Determine the (X, Y) coordinate at the center of the cell enclosing the given text.  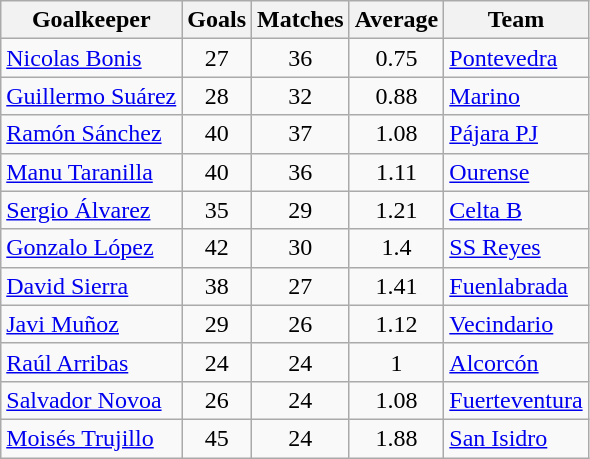
0.88 (396, 96)
1.41 (396, 286)
Celta B (516, 210)
SS Reyes (516, 248)
Pontevedra (516, 58)
Manu Taranilla (92, 172)
1.11 (396, 172)
Raúl Arribas (92, 362)
Marino (516, 96)
David Sierra (92, 286)
45 (217, 438)
Ourense (516, 172)
1.21 (396, 210)
Goals (217, 20)
1.12 (396, 324)
Moisés Trujillo (92, 438)
Fuenlabrada (516, 286)
Javi Muñoz (92, 324)
Nicolas Bonis (92, 58)
Vecindario (516, 324)
Average (396, 20)
Guillermo Suárez (92, 96)
30 (301, 248)
Ramón Sánchez (92, 134)
Fuerteventura (516, 400)
Goalkeeper (92, 20)
Matches (301, 20)
37 (301, 134)
1 (396, 362)
32 (301, 96)
28 (217, 96)
Team (516, 20)
0.75 (396, 58)
1.88 (396, 438)
Salvador Novoa (92, 400)
Sergio Álvarez (92, 210)
42 (217, 248)
38 (217, 286)
San Isidro (516, 438)
1.4 (396, 248)
Pájara PJ (516, 134)
Alcorcón (516, 362)
35 (217, 210)
Gonzalo López (92, 248)
